Determine the [x, y] coordinate at the center of the cell enclosing the given text.  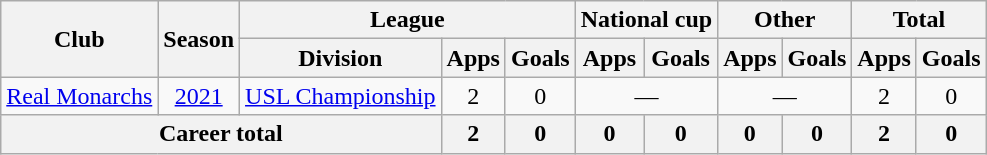
National cup [646, 20]
Career total [221, 134]
USL Championship [341, 96]
League [408, 20]
Club [80, 39]
Real Monarchs [80, 96]
2021 [199, 96]
Division [341, 58]
Total [919, 20]
Season [199, 39]
Other [785, 20]
